Search for the cell housing the specified text and yield its [X, Y] center coordinate. 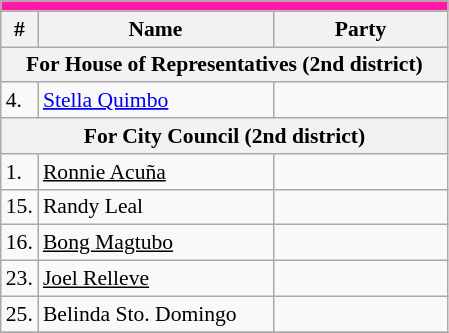
# [20, 29]
Name [156, 29]
1. [20, 172]
25. [20, 314]
15. [20, 207]
23. [20, 279]
For House of Representatives (2nd district) [224, 65]
Stella Quimbo [156, 101]
For City Council (2nd district) [224, 136]
Bong Magtubo [156, 243]
Randy Leal [156, 207]
Ronnie Acuña [156, 172]
Joel Relleve [156, 279]
16. [20, 243]
Party [360, 29]
4. [20, 101]
Belinda Sto. Domingo [156, 314]
